Provide the (x, y) coordinate of the cell's center where the given text is located.  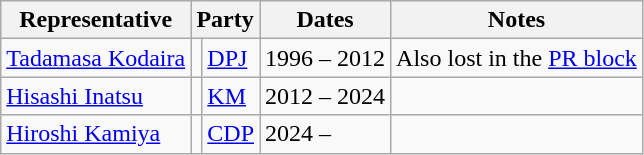
Notes (517, 20)
Hisashi Inatsu (96, 96)
DPJ (231, 58)
KM (231, 96)
Party (226, 20)
1996 – 2012 (326, 58)
Representative (96, 20)
Hiroshi Kamiya (96, 134)
2012 – 2024 (326, 96)
2024 – (326, 134)
Also lost in the PR block (517, 58)
Tadamasa Kodaira (96, 58)
CDP (231, 134)
Dates (326, 20)
